Scan for the cell matching the given text and deliver its [x, y] coordinate at center. 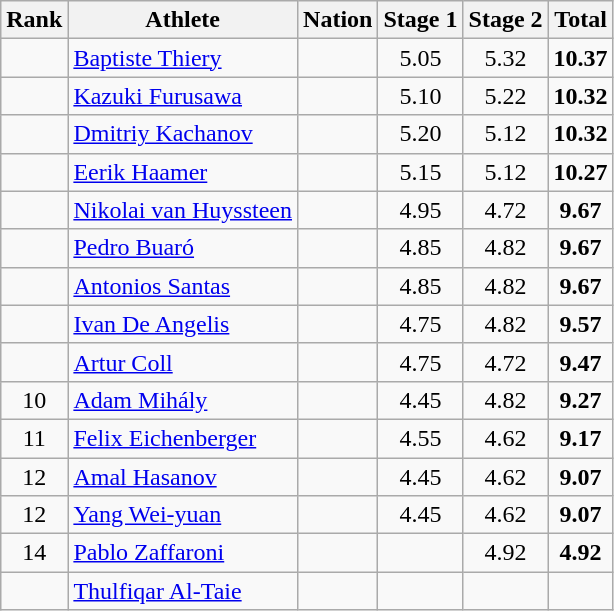
5.15 [420, 172]
Rank [34, 20]
Artur Coll [183, 362]
Baptiste Thiery [183, 58]
Antonios Santas [183, 286]
14 [34, 553]
5.22 [506, 96]
Stage 1 [420, 20]
5.05 [420, 58]
Nikolai van Huyssteen [183, 210]
9.17 [580, 438]
Total [580, 20]
4.55 [420, 438]
Adam Mihály [183, 400]
5.20 [420, 134]
9.27 [580, 400]
11 [34, 438]
9.47 [580, 362]
Pablo Zaffaroni [183, 553]
Amal Hasanov [183, 477]
9.57 [580, 324]
4.95 [420, 210]
Dmitriy Kachanov [183, 134]
Eerik Haamer [183, 172]
5.10 [420, 96]
Pedro Buaró [183, 248]
Nation [338, 20]
10.27 [580, 172]
10 [34, 400]
Kazuki Furusawa [183, 96]
Athlete [183, 20]
Stage 2 [506, 20]
5.32 [506, 58]
Thulfiqar Al-Taie [183, 591]
Yang Wei-yuan [183, 515]
Ivan De Angelis [183, 324]
Felix Eichenberger [183, 438]
10.37 [580, 58]
